From the cell containing the given text, extract its center point as [x, y] coordinate. 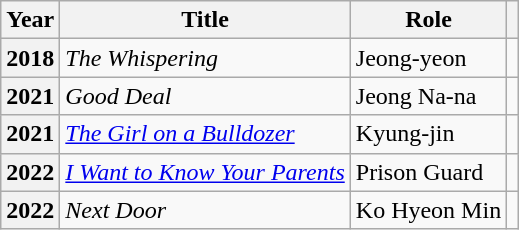
Jeong Na-na [428, 96]
Prison Guard [428, 172]
The Girl on a Bulldozer [205, 134]
Year [30, 20]
The Whispering [205, 58]
Jeong-yeon [428, 58]
Good Deal [205, 96]
Role [428, 20]
Next Door [205, 210]
2018 [30, 58]
Title [205, 20]
I Want to Know Your Parents [205, 172]
Kyung-jin [428, 134]
Ko Hyeon Min [428, 210]
